Determine the [x, y] coordinate at the center of the cell enclosing the given text.  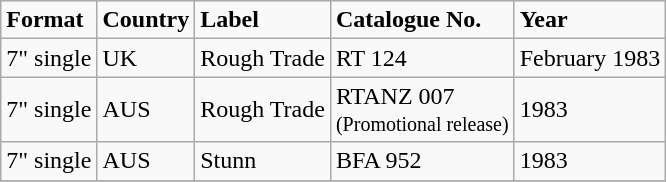
RTANZ 007(Promotional release) [422, 110]
Year [590, 20]
Format [49, 20]
Catalogue No. [422, 20]
Stunn [263, 161]
UK [146, 58]
RT 124 [422, 58]
February 1983 [590, 58]
Label [263, 20]
Country [146, 20]
BFA 952 [422, 161]
